Return the [X, Y] coordinate for the center point of the cell that contains the specified text.  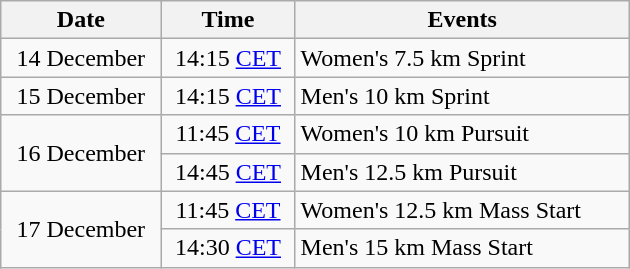
Events [462, 20]
17 December [81, 229]
14:30 CET [228, 248]
Women's 7.5 km Sprint [462, 58]
Date [81, 20]
Men's 10 km Sprint [462, 96]
Men's 15 km Mass Start [462, 248]
Time [228, 20]
14:45 CET [228, 172]
15 December [81, 96]
Women's 12.5 km Mass Start [462, 210]
16 December [81, 153]
Women's 10 km Pursuit [462, 134]
14 December [81, 58]
Men's 12.5 km Pursuit [462, 172]
